Output the (X, Y) coordinate of the center of the cell containing the given text.  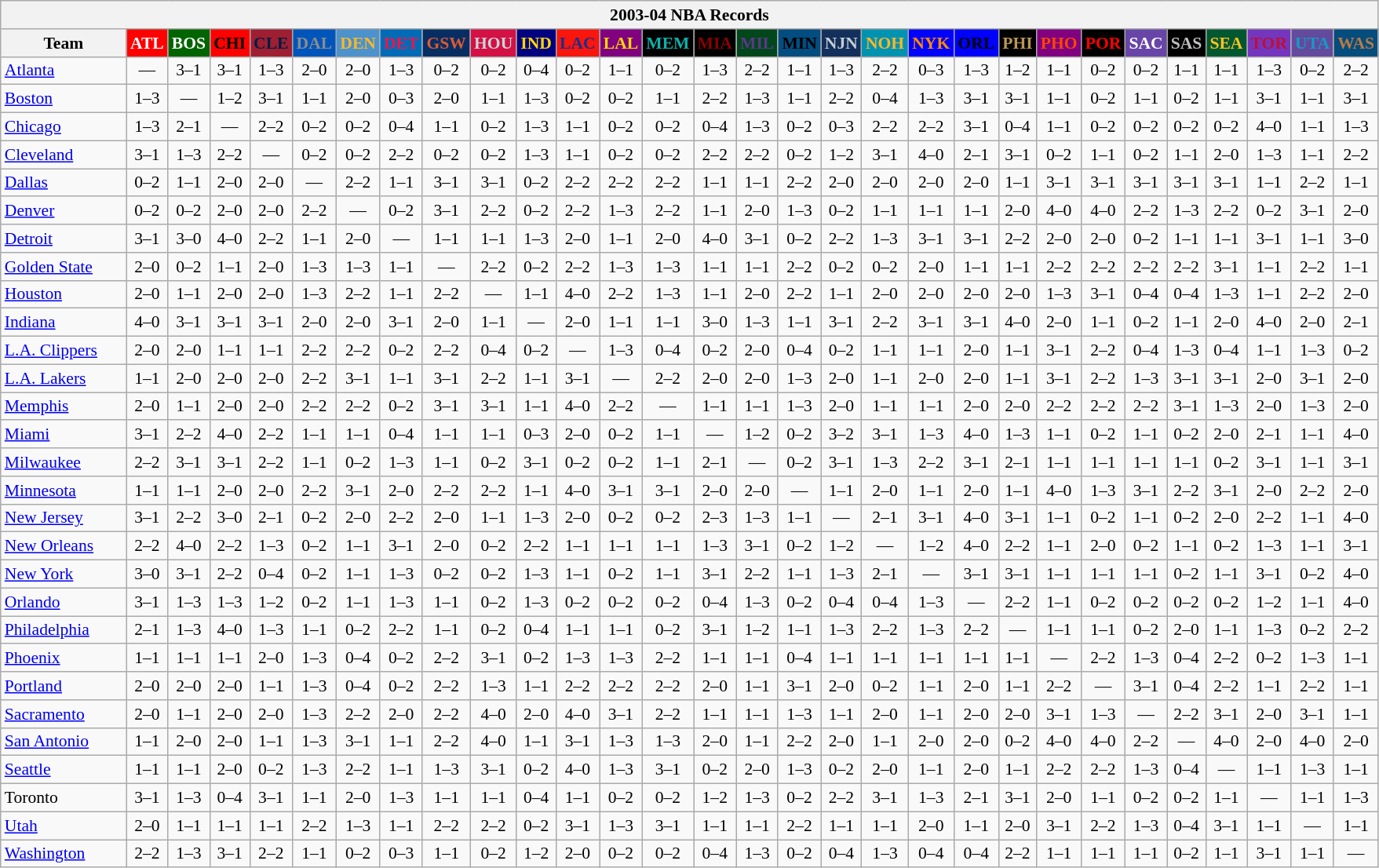
LAL (622, 43)
CLE (272, 43)
New Jersey (64, 518)
Detroit (64, 239)
Sacramento (64, 714)
San Antonio (64, 742)
MIN (799, 43)
TOR (1270, 43)
WAS (1356, 43)
2003-04 NBA Records (689, 15)
3–2 (841, 435)
UTA (1312, 43)
NJN (841, 43)
CHI (229, 43)
SAS (1187, 43)
DEN (358, 43)
Chicago (64, 127)
POR (1104, 43)
Portland (64, 686)
Cleveland (64, 155)
MEM (667, 43)
ORL (976, 43)
ATL (148, 43)
Houston (64, 294)
L.A. Clippers (64, 351)
Denver (64, 211)
DET (402, 43)
Utah (64, 826)
BOS (188, 43)
SEA (1226, 43)
HOU (493, 43)
New Orleans (64, 546)
Toronto (64, 798)
LAC (578, 43)
Milwaukee (64, 462)
Phoenix (64, 658)
DAL (315, 43)
MIA (715, 43)
L.A. Lakers (64, 378)
Orlando (64, 602)
Philadelphia (64, 630)
Team (64, 43)
Golden State (64, 267)
Miami (64, 435)
NOH (885, 43)
Atlanta (64, 71)
GSW (446, 43)
Dallas (64, 183)
PHI (1017, 43)
IND (536, 43)
Indiana (64, 323)
Seattle (64, 770)
NYK (931, 43)
Minnesota (64, 491)
2–3 (715, 518)
New York (64, 574)
Memphis (64, 407)
Boston (64, 99)
SAC (1146, 43)
MIL (757, 43)
PHO (1060, 43)
Washington (64, 854)
